Pinpoint the cell where the given text exists, returning its (x, y) midpoint coordinate. 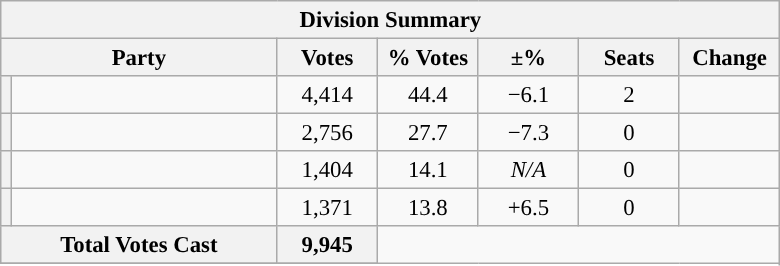
Change (730, 58)
27.7 (428, 133)
14.1 (428, 170)
4,414 (328, 95)
+6.5 (528, 208)
−6.1 (528, 95)
±% (528, 58)
N/A (528, 170)
Seats (630, 58)
% Votes (428, 58)
44.4 (428, 95)
2 (630, 95)
1,371 (328, 208)
1,404 (328, 170)
13.8 (428, 208)
2,756 (328, 133)
−7.3 (528, 133)
9,945 (328, 245)
Division Summary (390, 20)
Votes (328, 58)
Total Votes Cast (139, 245)
Party (139, 58)
